Output the (X, Y) coordinate of the center of the cell containing the given text.  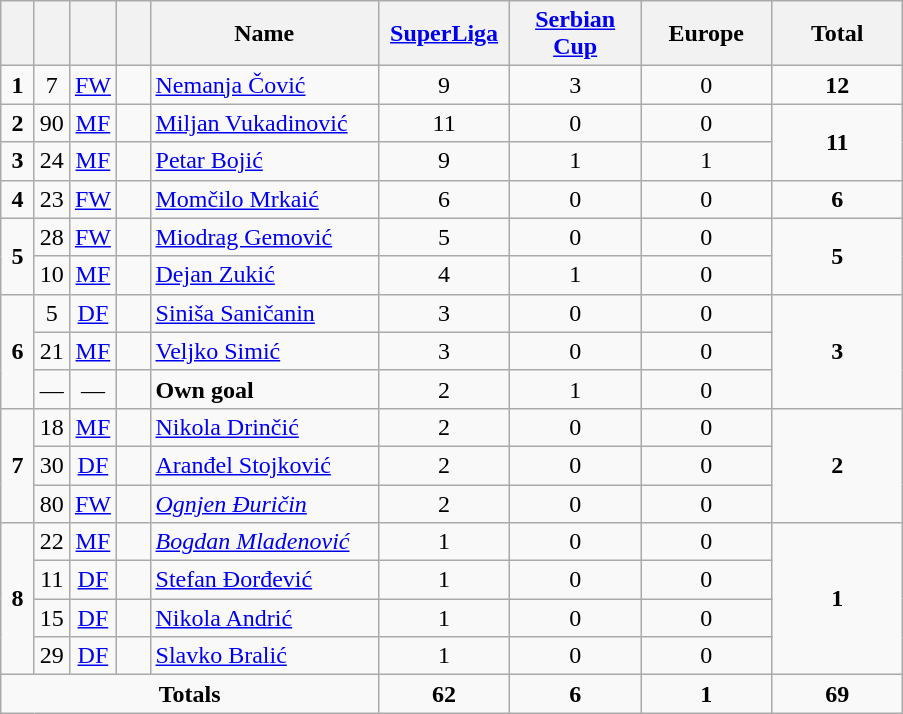
Petar Bojić (264, 161)
24 (52, 161)
62 (444, 694)
Momčilo Mrkaić (264, 199)
Siniša Saničanin (264, 313)
18 (52, 427)
Dejan Zukić (264, 275)
30 (52, 465)
Europe (706, 34)
Aranđel Stojković (264, 465)
Miodrag Gemović (264, 237)
22 (52, 542)
10 (52, 275)
Totals (190, 694)
Nikola Drinčić (264, 427)
Veljko Simić (264, 351)
21 (52, 351)
Own goal (264, 389)
Nikola Andrić (264, 618)
SuperLiga (444, 34)
15 (52, 618)
23 (52, 199)
Name (264, 34)
Serbian Cup (576, 34)
12 (838, 85)
Stefan Đorđević (264, 580)
Miljan Vukadinović (264, 123)
Slavko Bralić (264, 656)
Ognjen Đuričin (264, 503)
28 (52, 237)
Bogdan Mladenović (264, 542)
69 (838, 694)
Nemanja Čović (264, 85)
29 (52, 656)
8 (18, 599)
80 (52, 503)
Total (838, 34)
90 (52, 123)
